Detect which cell encompasses the target text, then output its [X, Y] center coordinate. 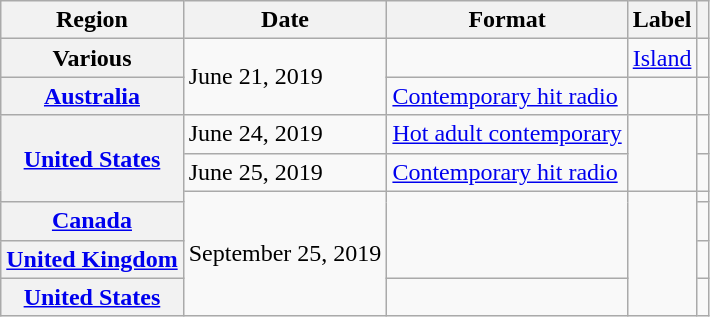
Format [507, 20]
June 25, 2019 [285, 172]
Hot adult contemporary [507, 134]
United Kingdom [92, 259]
June 24, 2019 [285, 134]
Canada [92, 221]
June 21, 2019 [285, 77]
Date [285, 20]
Australia [92, 96]
Label [662, 20]
Region [92, 20]
Island [662, 58]
Various [92, 58]
September 25, 2019 [285, 254]
